Identify which cell holds the provided text, then report its [x, y] central coordinate. 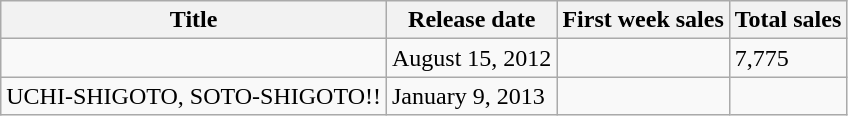
Total sales [788, 20]
First week sales [643, 20]
August 15, 2012 [471, 58]
Title [194, 20]
7,775 [788, 58]
Release date [471, 20]
January 9, 2013 [471, 96]
UCHI-SHIGOTO, SOTO-SHIGOTO!! [194, 96]
